Return [X, Y] of the center of cell containing provided text 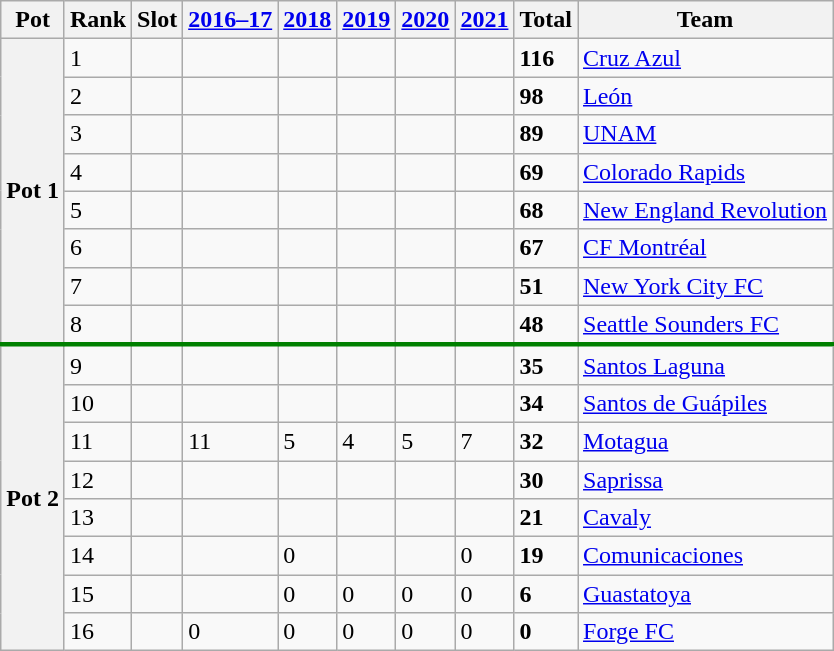
Comunicaciones [706, 556]
8 [98, 325]
2016–17 [230, 20]
Slot [158, 20]
12 [98, 479]
32 [546, 441]
3 [98, 134]
Team [706, 20]
León [706, 96]
67 [546, 248]
Cruz Azul [706, 58]
Forge FC [706, 632]
UNAM [706, 134]
89 [546, 134]
Motagua [706, 441]
New York City FC [706, 286]
2021 [484, 20]
68 [546, 210]
116 [546, 58]
2018 [308, 20]
Pot 2 [33, 498]
Pot 1 [33, 192]
1 [98, 58]
Rank [98, 20]
13 [98, 518]
New England Revolution [706, 210]
2019 [366, 20]
35 [546, 365]
2020 [426, 20]
Santos Laguna [706, 365]
21 [546, 518]
19 [546, 556]
34 [546, 403]
15 [98, 594]
51 [546, 286]
2 [98, 96]
Saprissa [706, 479]
Total [546, 20]
Pot [33, 20]
9 [98, 365]
CF Montréal [706, 248]
Colorado Rapids [706, 172]
Seattle Sounders FC [706, 325]
Santos de Guápiles [706, 403]
98 [546, 96]
14 [98, 556]
48 [546, 325]
Cavaly [706, 518]
10 [98, 403]
Guastatoya [706, 594]
69 [546, 172]
30 [546, 479]
16 [98, 632]
